Identify which cell holds the provided text, then report its (X, Y) central coordinate. 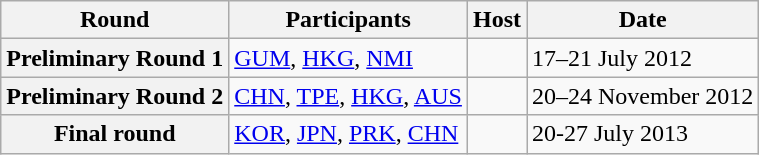
20–24 November 2012 (642, 96)
17–21 July 2012 (642, 58)
Participants (348, 20)
Preliminary Round 2 (115, 96)
Date (642, 20)
Host (496, 20)
GUM, HKG, NMI (348, 58)
CHN, TPE, HKG, AUS (348, 96)
Preliminary Round 1 (115, 58)
KOR, JPN, PRK, CHN (348, 134)
Final round (115, 134)
20-27 July 2013 (642, 134)
Round (115, 20)
